Return the [X, Y] coordinate for the center point of the cell that contains the specified text.  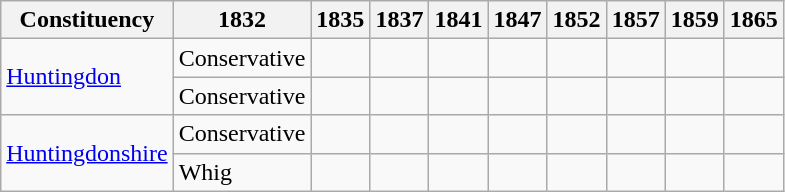
Huntingdonshire [87, 153]
Huntingdon [87, 77]
1835 [340, 20]
1852 [576, 20]
1847 [518, 20]
Constituency [87, 20]
1837 [400, 20]
1859 [694, 20]
1865 [754, 20]
1841 [458, 20]
Whig [242, 172]
1857 [636, 20]
1832 [242, 20]
